Search for the cell housing the specified text and yield its [x, y] center coordinate. 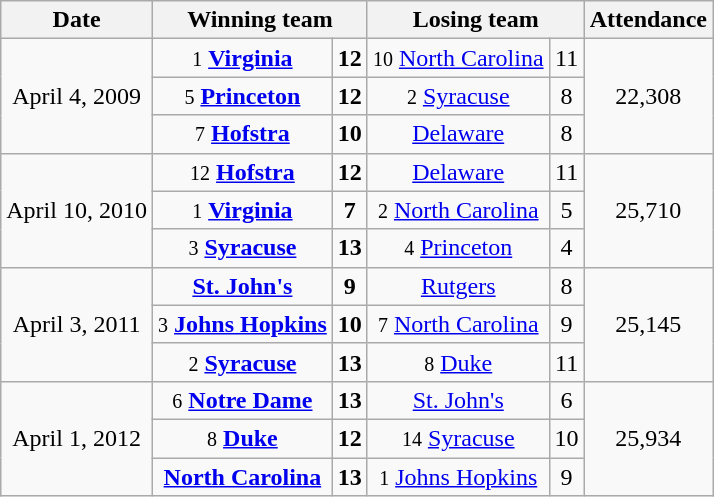
22,308 [648, 96]
25,710 [648, 210]
Date [77, 20]
3 Johns Hopkins [242, 324]
25,145 [648, 324]
5 Princeton [242, 96]
7 [350, 210]
Attendance [648, 20]
14 Syracuse [458, 438]
7 Hofstra [242, 134]
10 North Carolina [458, 58]
6 [566, 400]
6 Notre Dame [242, 400]
Rutgers [458, 286]
April 10, 2010 [77, 210]
3 Syracuse [242, 248]
4 [566, 248]
April 3, 2011 [77, 324]
7 North Carolina [458, 324]
5 [566, 210]
4 Princeton [458, 248]
North Carolina [242, 477]
25,934 [648, 438]
April 1, 2012 [77, 438]
2 North Carolina [458, 210]
Losing team [476, 20]
Winning team [260, 20]
April 4, 2009 [77, 96]
12 Hofstra [242, 172]
1 Johns Hopkins [458, 477]
